Find where the given text appears and provide that cell's center as [x, y] coordinate. 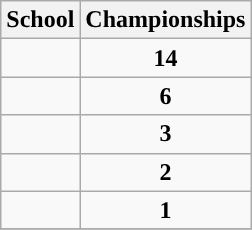
6 [166, 96]
3 [166, 134]
Championships [166, 20]
2 [166, 172]
School [40, 20]
1 [166, 210]
14 [166, 58]
